Locate the cell with the specified text and output its (x, y) center coordinate. 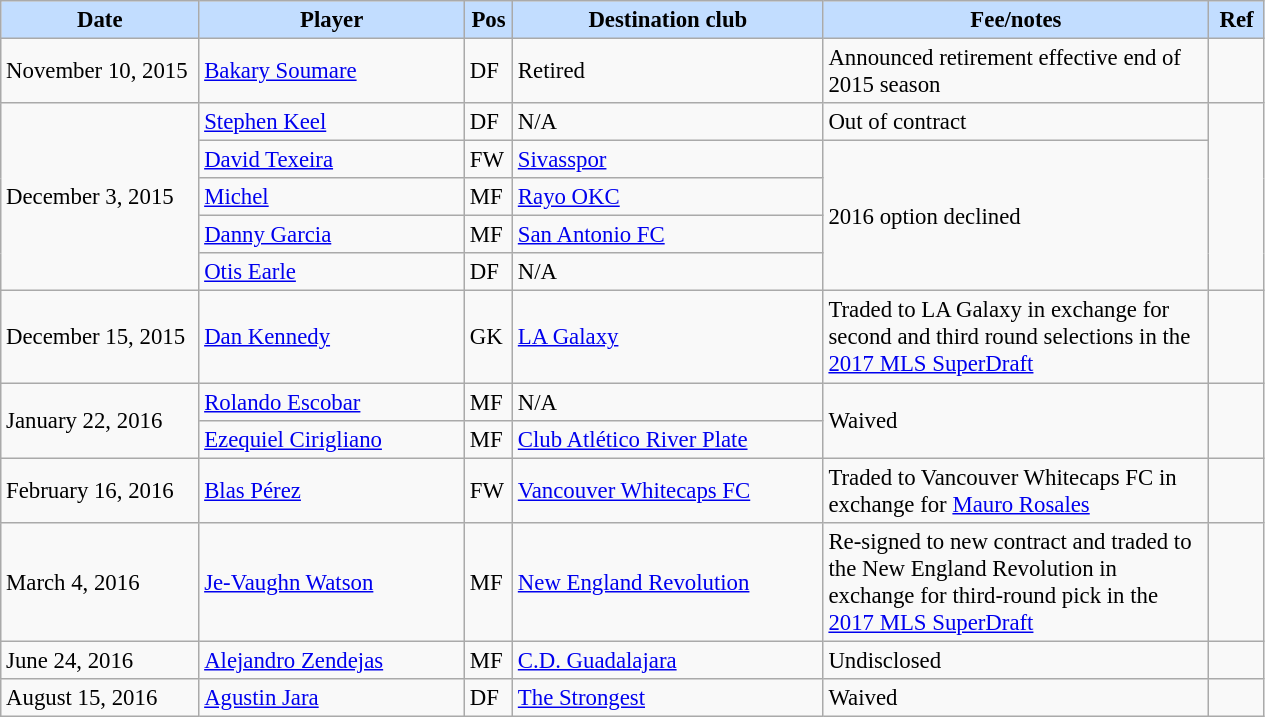
Date (100, 20)
Traded to Vancouver Whitecaps FC in exchange for Mauro Rosales (1016, 490)
LA Galaxy (668, 337)
January 22, 2016 (100, 420)
Vancouver Whitecaps FC (668, 490)
Pos (488, 20)
Ezequiel Cirigliano (332, 439)
Ref (1237, 20)
Out of contract (1016, 122)
Bakary Soumare (332, 72)
Traded to LA Galaxy in exchange for second and third round selections in the 2017 MLS SuperDraft (1016, 337)
Rayo OKC (668, 197)
February 16, 2016 (100, 490)
Agustin Jara (332, 698)
Je-Vaughn Watson (332, 582)
November 10, 2015 (100, 72)
December 15, 2015 (100, 337)
Danny Garcia (332, 235)
March 4, 2016 (100, 582)
C.D. Guadalajara (668, 660)
Fee/notes (1016, 20)
Otis Earle (332, 273)
The Strongest (668, 698)
2016 option declined (1016, 216)
Destination club (668, 20)
Undisclosed (1016, 660)
GK (488, 337)
David Texeira (332, 160)
Sivasspor (668, 160)
Club Atlético River Plate (668, 439)
Blas Pérez (332, 490)
New England Revolution (668, 582)
Michel (332, 197)
San Antonio FC (668, 235)
Alejandro Zendejas (332, 660)
Re-signed to new contract and traded to the New England Revolution in exchange for third-round pick in the 2017 MLS SuperDraft (1016, 582)
December 3, 2015 (100, 197)
Stephen Keel (332, 122)
Retired (668, 72)
Rolando Escobar (332, 402)
Player (332, 20)
Dan Kennedy (332, 337)
August 15, 2016 (100, 698)
June 24, 2016 (100, 660)
Announced retirement effective end of 2015 season (1016, 72)
